Detect which cell encompasses the target text, then output its (x, y) center coordinate. 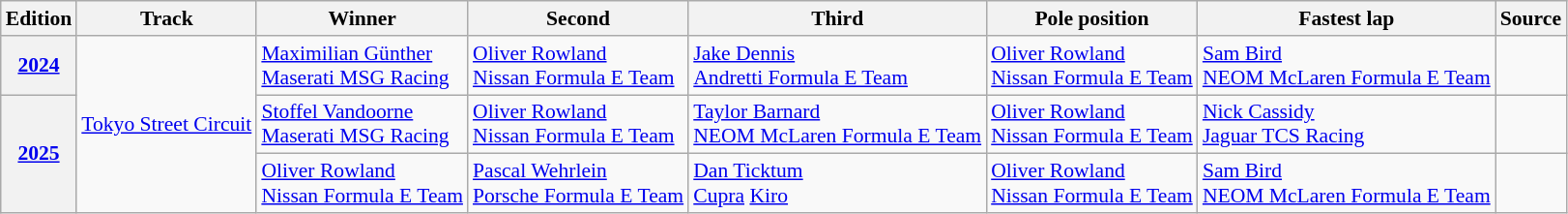
Pascal WehrleinPorsche Formula E Team (578, 184)
Tokyo Street Circuit (166, 124)
2025 (39, 154)
Nick CassidyJaguar TCS Racing (1347, 124)
Edition (39, 18)
Winner (362, 18)
Source (1531, 18)
Jake DennisAndretti Formula E Team (837, 66)
Pole position (1092, 18)
Fastest lap (1347, 18)
Third (837, 18)
2024 (39, 66)
Stoffel VandoorneMaserati MSG Racing (362, 124)
Dan TicktumCupra Kiro (837, 184)
Taylor BarnardNEOM McLaren Formula E Team (837, 124)
Second (578, 18)
Track (166, 18)
Maximilian GüntherMaserati MSG Racing (362, 66)
